Capture the cell that displays the provided text and extract its [x, y] central coordinate. 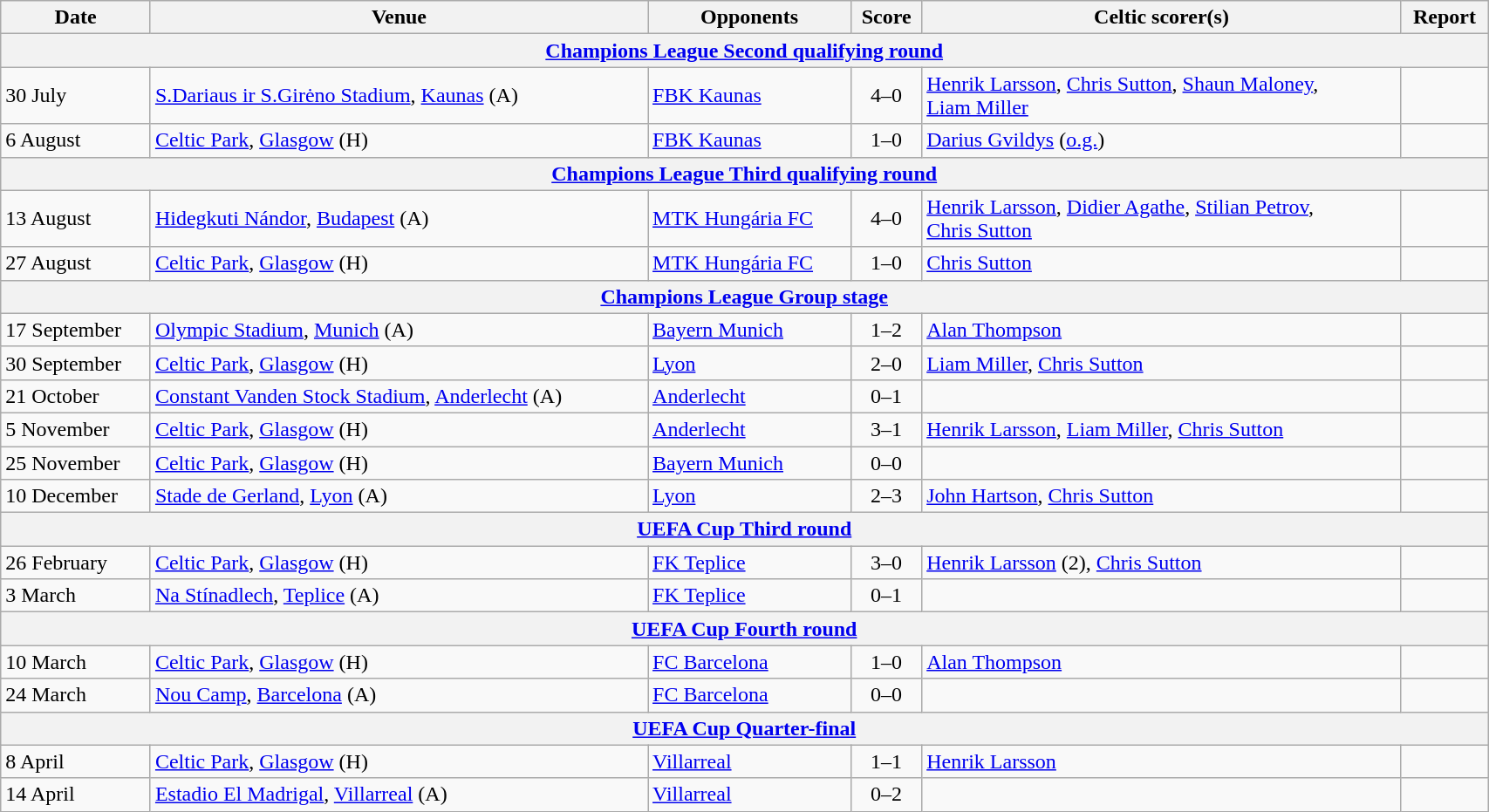
Opponents [750, 17]
14 April [76, 795]
UEFA Cup Fourth round [745, 629]
21 October [76, 396]
UEFA Cup Third round [745, 529]
Liam Miller, Chris Sutton [1162, 363]
17 September [76, 330]
Henrik Larsson (2), Chris Sutton [1162, 563]
Venue [399, 17]
John Hartson, Chris Sutton [1162, 496]
Score [886, 17]
3 March [76, 596]
3–1 [886, 429]
Celtic scorer(s) [1162, 17]
13 August [76, 218]
30 September [76, 363]
10 March [76, 662]
27 August [76, 263]
Champions League Third qualifying round [745, 174]
8 April [76, 761]
UEFA Cup Quarter-final [745, 728]
Na Stínadlech, Teplice (A) [399, 596]
Henrik Larsson, Liam Miller, Chris Sutton [1162, 429]
1–1 [886, 761]
Darius Gvildys (o.g.) [1162, 140]
6 August [76, 140]
Hidegkuti Nándor, Budapest (A) [399, 218]
Chris Sutton [1162, 263]
Estadio El Madrigal, Villarreal (A) [399, 795]
Champions League Second qualifying round [745, 51]
Report [1445, 17]
Date [76, 17]
Constant Vanden Stock Stadium, Anderlecht (A) [399, 396]
S.Dariaus ir S.Girėno Stadium, Kaunas (A) [399, 96]
2–0 [886, 363]
3–0 [886, 563]
Champions League Group stage [745, 297]
26 February [76, 563]
Henrik Larsson [1162, 761]
10 December [76, 496]
Nou Camp, Barcelona (A) [399, 695]
5 November [76, 429]
30 July [76, 96]
Stade de Gerland, Lyon (A) [399, 496]
2–3 [886, 496]
Henrik Larsson, Chris Sutton, Shaun Maloney, Liam Miller [1162, 96]
0–2 [886, 795]
1–2 [886, 330]
24 March [76, 695]
Olympic Stadium, Munich (A) [399, 330]
Henrik Larsson, Didier Agathe, Stilian Petrov, Chris Sutton [1162, 218]
25 November [76, 463]
